Locate the cell with the specified text and output its [x, y] center coordinate. 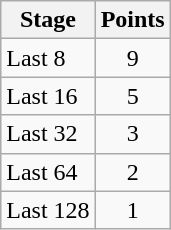
Points [132, 20]
Last 16 [48, 96]
Last 8 [48, 58]
Last 64 [48, 172]
5 [132, 96]
1 [132, 210]
Last 32 [48, 134]
Stage [48, 20]
Last 128 [48, 210]
9 [132, 58]
3 [132, 134]
2 [132, 172]
